For the text-containing cell, return its midpoint in (X, Y) coordinate format. 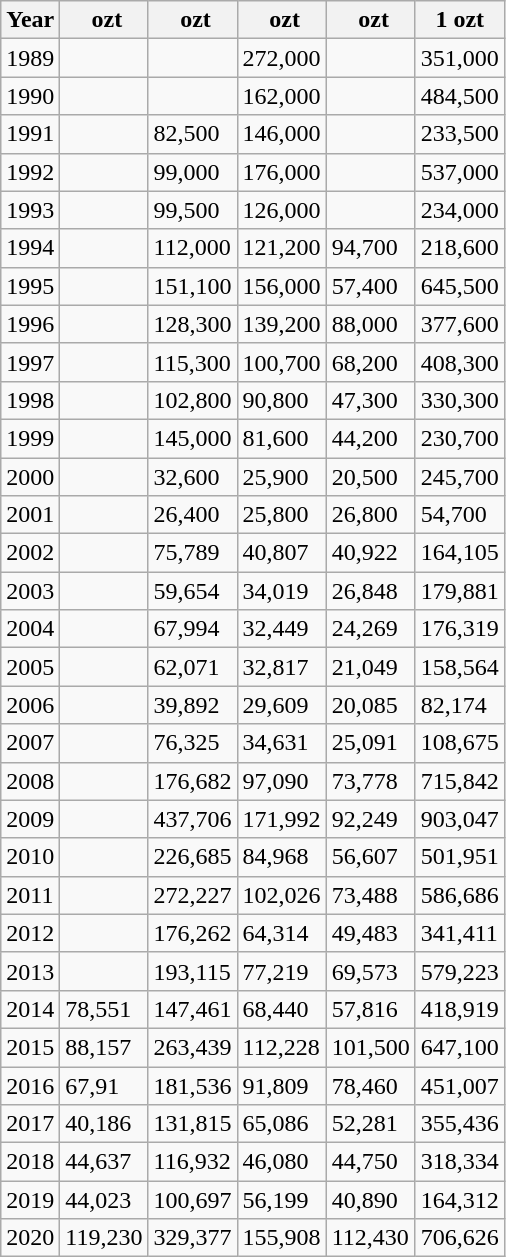
84,968 (282, 857)
147,461 (192, 1009)
1 ozt (460, 20)
25,091 (370, 743)
75,789 (192, 553)
408,300 (460, 362)
1989 (30, 58)
121,200 (282, 248)
44,023 (104, 1200)
451,007 (460, 1085)
2015 (30, 1047)
82,174 (460, 705)
102,026 (282, 895)
112,000 (192, 248)
1991 (30, 134)
145,000 (192, 438)
99,000 (192, 172)
2001 (30, 515)
164,105 (460, 553)
44,637 (104, 1162)
245,700 (460, 477)
437,706 (192, 819)
32,817 (282, 667)
2002 (30, 553)
2018 (30, 1162)
32,449 (282, 629)
32,600 (192, 477)
34,631 (282, 743)
64,314 (282, 933)
67,91 (104, 1085)
230,700 (460, 438)
2000 (30, 477)
1995 (30, 286)
82,500 (192, 134)
76,325 (192, 743)
44,750 (370, 1162)
94,700 (370, 248)
81,600 (282, 438)
40,890 (370, 1200)
1996 (30, 324)
26,400 (192, 515)
56,199 (282, 1200)
101,500 (370, 1047)
272,000 (282, 58)
341,411 (460, 933)
49,483 (370, 933)
193,115 (192, 971)
91,809 (282, 1085)
1998 (30, 400)
2020 (30, 1238)
418,919 (460, 1009)
263,439 (192, 1047)
139,200 (282, 324)
171,992 (282, 819)
73,488 (370, 895)
318,334 (460, 1162)
20,085 (370, 705)
234,000 (460, 210)
115,300 (192, 362)
2007 (30, 743)
40,922 (370, 553)
155,908 (282, 1238)
645,500 (460, 286)
26,848 (370, 591)
47,300 (370, 400)
377,600 (460, 324)
179,881 (460, 591)
226,685 (192, 857)
112,430 (370, 1238)
78,460 (370, 1085)
92,249 (370, 819)
329,377 (192, 1238)
131,815 (192, 1124)
20,500 (370, 477)
1990 (30, 96)
21,049 (370, 667)
97,090 (282, 781)
158,564 (460, 667)
2017 (30, 1124)
90,800 (282, 400)
162,000 (282, 96)
351,000 (460, 58)
52,281 (370, 1124)
151,100 (192, 286)
57,400 (370, 286)
903,047 (460, 819)
112,228 (282, 1047)
59,654 (192, 591)
67,994 (192, 629)
355,436 (460, 1124)
146,000 (282, 134)
272,227 (192, 895)
29,609 (282, 705)
218,600 (460, 248)
233,500 (460, 134)
68,440 (282, 1009)
164,312 (460, 1200)
88,157 (104, 1047)
119,230 (104, 1238)
2009 (30, 819)
2003 (30, 591)
2006 (30, 705)
1993 (30, 210)
537,000 (460, 172)
1997 (30, 362)
181,536 (192, 1085)
2019 (30, 1200)
579,223 (460, 971)
88,000 (370, 324)
69,573 (370, 971)
78,551 (104, 1009)
330,300 (460, 400)
2004 (30, 629)
176,319 (460, 629)
116,932 (192, 1162)
24,269 (370, 629)
40,807 (282, 553)
2011 (30, 895)
25,800 (282, 515)
57,816 (370, 1009)
484,500 (460, 96)
2016 (30, 1085)
26,800 (370, 515)
34,019 (282, 591)
1999 (30, 438)
108,675 (460, 743)
54,700 (460, 515)
706,626 (460, 1238)
126,000 (282, 210)
715,842 (460, 781)
102,800 (192, 400)
99,500 (192, 210)
176,682 (192, 781)
100,697 (192, 1200)
156,000 (282, 286)
65,086 (282, 1124)
1992 (30, 172)
2008 (30, 781)
2013 (30, 971)
2012 (30, 933)
25,900 (282, 477)
62,071 (192, 667)
1994 (30, 248)
2005 (30, 667)
128,300 (192, 324)
68,200 (370, 362)
39,892 (192, 705)
46,080 (282, 1162)
647,100 (460, 1047)
176,000 (282, 172)
56,607 (370, 857)
44,200 (370, 438)
501,951 (460, 857)
Year (30, 20)
73,778 (370, 781)
2010 (30, 857)
2014 (30, 1009)
77,219 (282, 971)
176,262 (192, 933)
100,700 (282, 362)
40,186 (104, 1124)
586,686 (460, 895)
